Scan for the cell matching the given text and deliver its (x, y) coordinate at center. 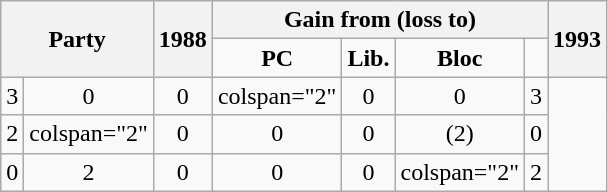
1988 (182, 39)
Bloc (460, 58)
Party (78, 39)
1993 (578, 39)
Gain from (loss to) (380, 20)
Lib. (368, 58)
(2) (460, 134)
PC (277, 58)
